Provide the (X, Y) coordinate of the cell's center where the given text is located.  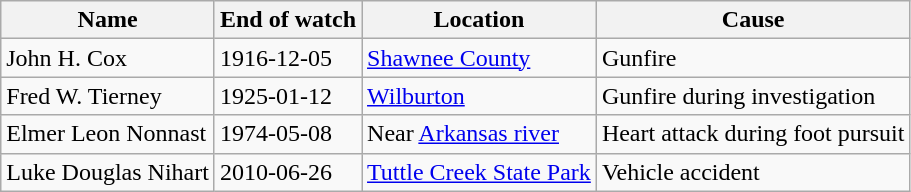
1916-12-05 (288, 58)
Near Arkansas river (480, 134)
Fred W. Tierney (108, 96)
Gunfire during investigation (753, 96)
Name (108, 20)
Tuttle Creek State Park (480, 172)
Elmer Leon Nonnast (108, 134)
1974-05-08 (288, 134)
John H. Cox (108, 58)
Luke Douglas Nihart (108, 172)
Cause (753, 20)
Gunfire (753, 58)
End of watch (288, 20)
Shawnee County (480, 58)
Wilburton (480, 96)
Vehicle accident (753, 172)
2010-06-26 (288, 172)
Location (480, 20)
1925-01-12 (288, 96)
Heart attack during foot pursuit (753, 134)
